Search for the cell housing the specified text and yield its [x, y] center coordinate. 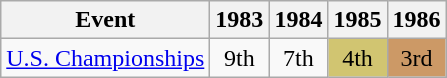
1984 [298, 20]
1985 [358, 20]
U.S. Championships [106, 58]
7th [298, 58]
Event [106, 20]
1986 [416, 20]
9th [240, 58]
3rd [416, 58]
4th [358, 58]
1983 [240, 20]
